Output the [x, y] coordinate of the center of the cell containing the given text.  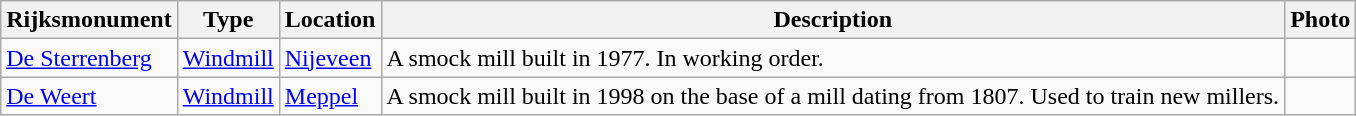
Rijksmonument [89, 20]
Description [833, 20]
Nijeveen [330, 58]
Location [330, 20]
Type [228, 20]
Photo [1320, 20]
Meppel [330, 96]
A smock mill built in 1998 on the base of a mill dating from 1807. Used to train new millers. [833, 96]
A smock mill built in 1977. In working order. [833, 58]
De Sterrenberg [89, 58]
De Weert [89, 96]
